Output the (X, Y) coordinate of the center of the cell containing the given text.  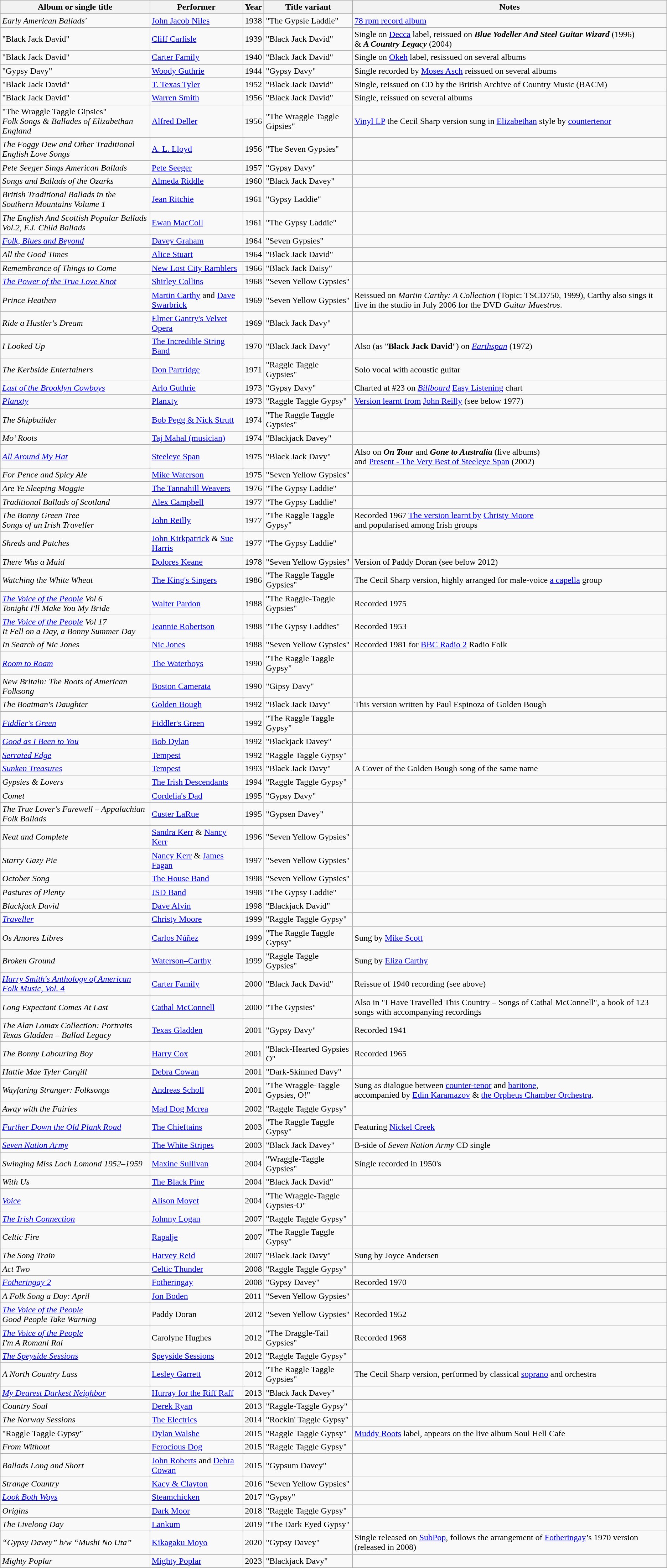
Ride a Hustler's Dream (75, 323)
Nancy Kerr & James Fagan (196, 860)
Sung by Joyce Andersen (510, 1255)
Dolores Keane (196, 562)
The Cecil Sharp version, performed by classical soprano and orchestra (510, 1374)
A North Country Lass (75, 1374)
For Pence and Spicy Ale (75, 475)
Nic Jones (196, 645)
The Waterboys (196, 663)
Sunken Treasures (75, 768)
Warren Smith (196, 98)
Ferocious Dog (196, 1447)
Hattie Mae Tyler Cargill (75, 1072)
1993 (254, 768)
2018 (254, 1511)
Look Both Ways (75, 1497)
Ewan MacColl (196, 222)
Debra Cowan (196, 1072)
"The Raggle-Taggle Gypsies" (309, 603)
1938 (254, 21)
Songs and Ballads of the Ozarks (75, 181)
"The Gypsy Laddies" (309, 627)
"Rockin' Taggle Gypsy" (309, 1420)
Arlo Guthrie (196, 388)
Country Soul (75, 1406)
"The Gypsie Laddie" (309, 21)
Single recorded by Moses Asch reissued on several albums (510, 71)
Hurray for the Riff Raff (196, 1392)
Broken Ground (75, 961)
1966 (254, 268)
"Blackjack Davy" (309, 1561)
Almeda Riddle (196, 181)
There Was a Maid (75, 562)
The Voice of the PeopleGood People Take Warning (75, 1314)
"Wraggle-Taggle Gypsies" (309, 1164)
From Without (75, 1447)
Kacy & Clayton (196, 1484)
Reissue of 1940 recording (see above) (510, 984)
Elmer Gantry's Velvet Opera (196, 323)
Single, reissued on several albums (510, 98)
"Raggle-Taggle Gypsy" (309, 1406)
Recorded 1967 The version learnt by Christy Moore and popularised among Irish groups (510, 521)
Further Down the Old Plank Road (75, 1127)
The Shipbuilder (75, 419)
T. Texas Tyler (196, 84)
Celtic Thunder (196, 1269)
All the Good Times (75, 255)
"Seven Gypsies" (309, 241)
Mo’ Roots (75, 438)
Jeannie Robertson (196, 627)
Recorded 1975 (510, 603)
Cathal McConnell (196, 1007)
1952 (254, 84)
Alison Moyet (196, 1201)
Johnny Logan (196, 1219)
Year (254, 7)
Cordelia's Dad (196, 796)
The Norway Sessions (75, 1420)
Bob Dylan (196, 741)
Don Partridge (196, 370)
1940 (254, 57)
Dark Moor (196, 1511)
Folk, Blues and Beyond (75, 241)
"The Wraggle Taggle Gipsies" (309, 121)
All Around My Hat (75, 456)
2016 (254, 1484)
Lesley Garrett (196, 1374)
Muddy Roots label, appears on the live album Soul Hell Cafe (510, 1433)
The Irish Descendants (196, 782)
My Dearest Darkest Neighbor (75, 1392)
Jean Ritchie (196, 199)
1997 (254, 860)
Sung by Eliza Carthy (510, 961)
2020 (254, 1542)
"Blackjack David" (309, 906)
John Kirkpatrick & Sue Harris (196, 543)
Recorded 1953 (510, 627)
Featuring Nickel Creek (510, 1127)
"Dark-Skinned Davy" (309, 1072)
The Alan Lomax Collection: Portraits Texas Gladden – Ballad Legacy (75, 1030)
I Looked Up (75, 346)
Are Ye Sleeping Maggie (75, 488)
"Gypsen Davey" (309, 814)
John Roberts and Debra Cowan (196, 1465)
Remembrance of Things to Come (75, 268)
Carolyne Hughes (196, 1337)
Harvey Reid (196, 1255)
Maxine Sullivan (196, 1164)
Also in "I Have Travelled This Country – Songs of Cathal McConnell", a book of 123 songs with accompanying recordings (510, 1007)
The Voice of the People Vol 6Tonight I'll Make You My Bride (75, 603)
"Gypsy Laddie" (309, 199)
New Lost City Ramblers (196, 268)
Starry Gazy Pie (75, 860)
The Electrics (196, 1420)
Act Two (75, 1269)
Vinyl LP the Cecil Sharp version sung in Elizabethan style by countertenor (510, 121)
The Power of the True Love Knot (75, 282)
The Kerbside Entertainers (75, 370)
The Incredible String Band (196, 346)
Also (as "Black Jack David") on Earthspan (1972) (510, 346)
The Song Train (75, 1255)
2023 (254, 1561)
The True Lover's Farewell – Appalachian Folk Ballads (75, 814)
78 rpm record album (510, 21)
Derek Ryan (196, 1406)
New Britain: The Roots of American Folksong (75, 686)
2014 (254, 1420)
Room to Roam (75, 663)
The Speyside Sessions (75, 1356)
Last of the Brooklyn Cowboys (75, 388)
Wayfaring Stranger: Folksongs (75, 1090)
Recorded 1941 (510, 1030)
Version learnt from John Reilly (see below 1977) (510, 401)
"The Wraggle Taggle Gipsies"Folk Songs & Ballades of Elizabethan England (75, 121)
Mike Waterson (196, 475)
1971 (254, 370)
Recorded 1965 (510, 1053)
Comet (75, 796)
Single on Okeh label, resissued on several albums (510, 57)
The Irish Connection (75, 1219)
Recorded 1952 (510, 1314)
The Foggy Dew and Other Traditional English Love Songs (75, 149)
Away with the Fairies (75, 1108)
October Song (75, 879)
Woody Guthrie (196, 71)
2011 (254, 1296)
The Black Pine (196, 1182)
Andreas Scholl (196, 1090)
Martin Carthy and Dave Swarbrick (196, 300)
Lankum (196, 1524)
With Us (75, 1182)
2002 (254, 1108)
Os Amores Libres (75, 938)
Swinging Miss Loch Lomond 1952–1959 (75, 1164)
Cliff Carlisle (196, 39)
Paddy Doran (196, 1314)
"Black-Hearted Gypsies O" (309, 1053)
Pete Seeger Sings American Ballads (75, 167)
The Boatman's Daughter (75, 705)
1960 (254, 181)
Single on Decca label, reissued on Blue Yodeller And Steel Guitar Wizard (1996) & A Country Legacy (2004) (510, 39)
Alfred Deller (196, 121)
This version written by Paul Espinoza of Golden Bough (510, 705)
Long Expectant Comes At Last (75, 1007)
A. L. Lloyd (196, 149)
Ballads Long and Short (75, 1465)
1986 (254, 580)
Good as I Been to You (75, 741)
Carlos Núñez (196, 938)
Traditional Ballads of Scotland (75, 502)
Single released on SubPop, follows the arrangement of Fotheringay’s 1970 version (released in 2008) (510, 1542)
The Livelong Day (75, 1524)
1970 (254, 346)
Texas Gladden (196, 1030)
A Cover of the Golden Bough song of the same name (510, 768)
Kikagaku Moyo (196, 1542)
Shirley Collins (196, 282)
The Bonny Green TreeSongs of an Irish Traveller (75, 521)
A Folk Song a Day: April (75, 1296)
The English And Scottish Popular BalladsVol.2, F.J. Child Ballads (75, 222)
Christy Moore (196, 919)
Watching the White Wheat (75, 580)
Rapalje (196, 1237)
Dave Alvin (196, 906)
The Voice of the People Vol 17It Fell on a Day, a Bonny Summer Day (75, 627)
1944 (254, 71)
"The Dark Eyed Gypsy" (309, 1524)
"The Draggle-Tail Gypsies" (309, 1337)
Charted at #23 on Billboard Easy Listening chart (510, 388)
1996 (254, 837)
Title variant (309, 7)
The Chieftains (196, 1127)
Early American Ballads' (75, 21)
Sung by Mike Scott (510, 938)
Recorded 1981 for BBC Radio 2 Radio Folk (510, 645)
Neat and Complete (75, 837)
1994 (254, 782)
Mad Dog Mcrea (196, 1108)
Harry Cox (196, 1053)
Voice (75, 1201)
The Cecil Sharp version, highly arranged for male-voice a capella group (510, 580)
The Bonny Labouring Boy (75, 1053)
"The Wraggle-Taggle Gypsies-O" (309, 1201)
The House Band (196, 879)
Dylan Walshe (196, 1433)
Custer LaRue (196, 814)
Taj Mahal (musician) (196, 438)
Gypsies & Lovers (75, 782)
Steeleye Span (196, 456)
Shreds and Patches (75, 543)
1978 (254, 562)
Single, reissued on CD by the British Archive of Country Music (BACM) (510, 84)
Blackjack David (75, 906)
Version of Paddy Doran (see below 2012) (510, 562)
Single recorded in 1950's (510, 1164)
Fotheringay 2 (75, 1282)
1957 (254, 167)
Fotheringay (196, 1282)
Album or single title (75, 7)
Also on On Tour and Gone to Australia (live albums) and Present - The Very Best of Steeleye Span (2002) (510, 456)
Strange Country (75, 1484)
Sandra Kerr & Nancy Kerr (196, 837)
B-side of Seven Nation Army CD single (510, 1145)
1976 (254, 488)
Harry Smith's Anthology of American Folk Music, Vol. 4 (75, 984)
Solo vocal with acoustic guitar (510, 370)
2019 (254, 1524)
Jon Boden (196, 1296)
“Gypsy Davey” b/w “Mushi No Uta” (75, 1542)
"Gypsy" (309, 1497)
Golden Bough (196, 705)
Walter Pardon (196, 603)
The Voice of the PeopleI'm A Romani Rai (75, 1337)
Alice Stuart (196, 255)
British Traditional Ballads in the Southern Mountains Volume 1 (75, 199)
Serrated Edge (75, 755)
Pete Seeger (196, 167)
The King's Singers (196, 580)
Alex Campbell (196, 502)
Celtic Fire (75, 1237)
John Jacob Niles (196, 21)
"The Gypsies" (309, 1007)
Waterson–Carthy (196, 961)
"Black Jack Daisy" (309, 268)
Seven Nation Army (75, 1145)
"Gypsum Davey" (309, 1465)
The White Stripes (196, 1145)
Davey Graham (196, 241)
"The Seven Gypsies" (309, 149)
The Tannahill Weavers (196, 488)
"The Wraggle-Taggle Gypsies, O!" (309, 1090)
Recorded 1970 (510, 1282)
Speyside Sessions (196, 1356)
Performer (196, 7)
Pastures of Plenty (75, 892)
Bob Pegg & Nick Strutt (196, 419)
Recorded 1968 (510, 1337)
Origins (75, 1511)
In Search of Nic Jones (75, 645)
Steamchicken (196, 1497)
1968 (254, 282)
1939 (254, 39)
Prince Heathen (75, 300)
JSD Band (196, 892)
Boston Camerata (196, 686)
Notes (510, 7)
Traveller (75, 919)
Sung as dialogue between counter-tenor and baritone, accompanied by Edin Karamazov & the Orpheus Chamber Orchestra. (510, 1090)
"Gipsy Davy" (309, 686)
John Reilly (196, 521)
2017 (254, 1497)
Reissued on Martin Carthy: A Collection (Topic: TSCD750, 1999), Carthy also sings it live in the studio in July 2006 for the DVD Guitar Maestros. (510, 300)
